Scan for the cell matching the given text and deliver its (X, Y) coordinate at center. 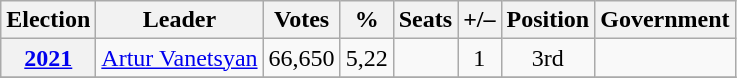
% (366, 20)
Leader (180, 20)
Seats (425, 20)
2021 (48, 58)
Position (548, 20)
Government (665, 20)
+/– (480, 20)
Votes (302, 20)
5,22 (366, 58)
1 (480, 58)
66,650 (302, 58)
Election (48, 20)
3rd (548, 58)
Artur Vanetsyan (180, 58)
